For the text-containing cell, return its midpoint in [X, Y] coordinate format. 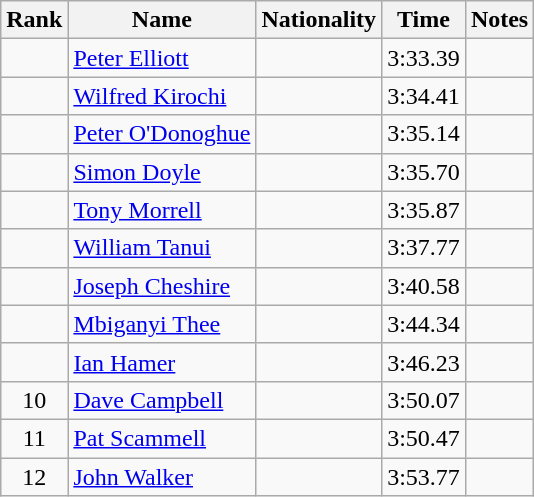
Name [162, 20]
Mbiganyi Thee [162, 324]
Dave Campbell [162, 400]
3:35.87 [424, 210]
Rank [34, 20]
William Tanui [162, 248]
11 [34, 438]
Ian Hamer [162, 362]
Tony Morrell [162, 210]
3:53.77 [424, 477]
Nationality [319, 20]
3:44.34 [424, 324]
3:35.70 [424, 172]
Peter O'Donoghue [162, 134]
Peter Elliott [162, 58]
Pat Scammell [162, 438]
3:50.47 [424, 438]
3:35.14 [424, 134]
John Walker [162, 477]
Wilfred Kirochi [162, 96]
3:34.41 [424, 96]
3:46.23 [424, 362]
Notes [499, 20]
3:50.07 [424, 400]
3:33.39 [424, 58]
3:37.77 [424, 248]
3:40.58 [424, 286]
12 [34, 477]
10 [34, 400]
Simon Doyle [162, 172]
Joseph Cheshire [162, 286]
Time [424, 20]
